Identify which cell holds the provided text, then report its [X, Y] central coordinate. 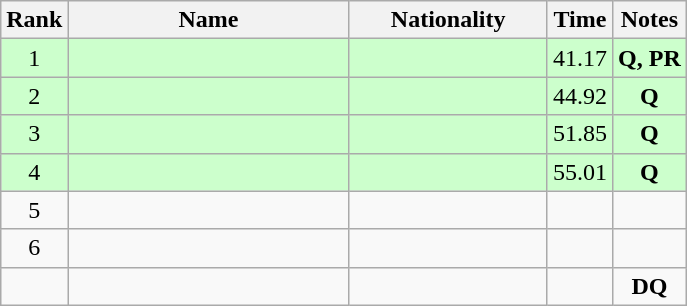
Q, PR [650, 58]
5 [34, 210]
1 [34, 58]
55.01 [580, 172]
44.92 [580, 96]
Name [208, 20]
41.17 [580, 58]
Rank [34, 20]
Nationality [448, 20]
6 [34, 248]
Notes [650, 20]
3 [34, 134]
Time [580, 20]
DQ [650, 286]
2 [34, 96]
51.85 [580, 134]
4 [34, 172]
